Extract the (x, y) coordinate from the center of the cell holding the provided text.  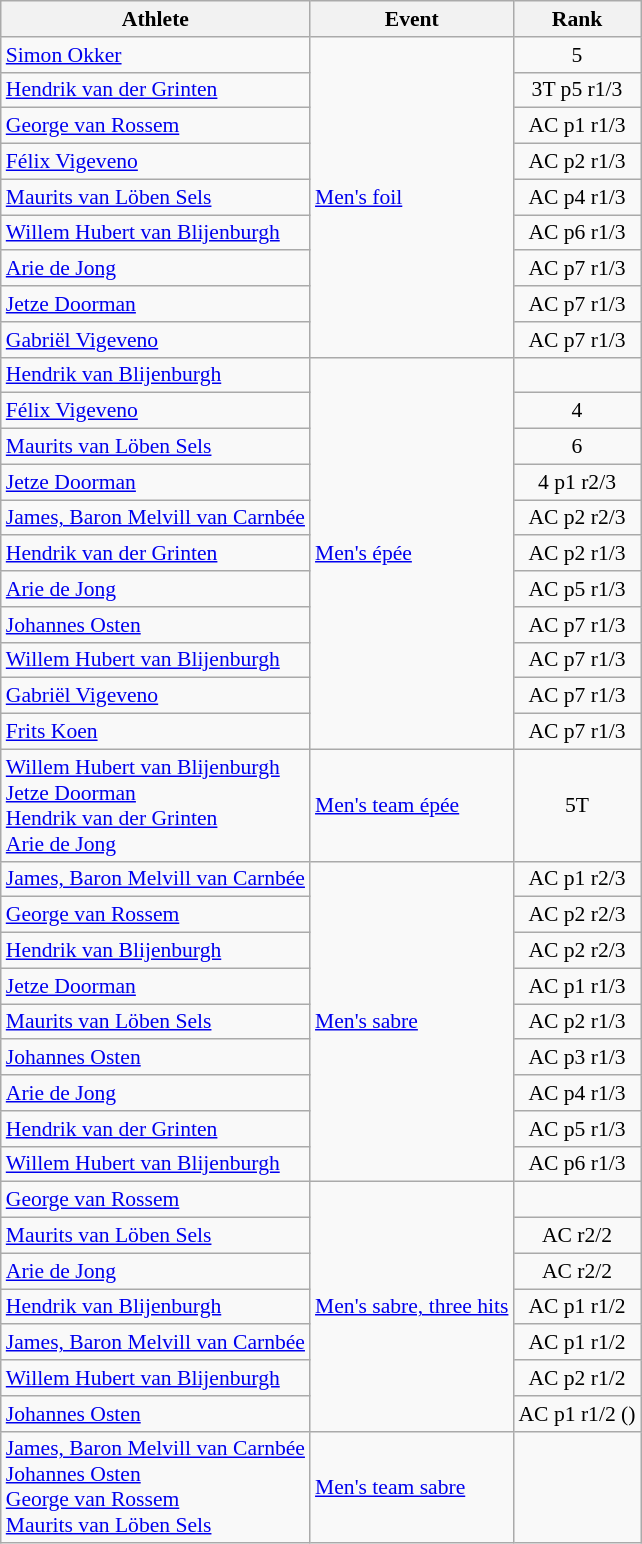
Men's foil (412, 198)
4 p1 r2/3 (576, 482)
5 (576, 55)
Men's sabre, three hits (412, 1306)
AC p1 r2/3 (576, 879)
Men's team épée (412, 805)
Simon Okker (156, 55)
Athlete (156, 19)
Men's épée (412, 553)
Men's team sabre (412, 1487)
Event (412, 19)
AC p2 r1/2 (576, 1378)
6 (576, 447)
4 (576, 411)
Rank (576, 19)
5T (576, 805)
AC p1 r1/2 () (576, 1414)
Frits Koen (156, 732)
Men's sabre (412, 1022)
James, Baron Melvill van CarnbéeJohannes OstenGeorge van RossemMaurits van Löben Sels (156, 1487)
Willem Hubert van BlijenburghJetze DoormanHendrik van der GrintenArie de Jong (156, 805)
AC p3 r1/3 (576, 1058)
3T p5 r1/3 (576, 90)
